Capture the cell that displays the provided text and extract its (X, Y) central coordinate. 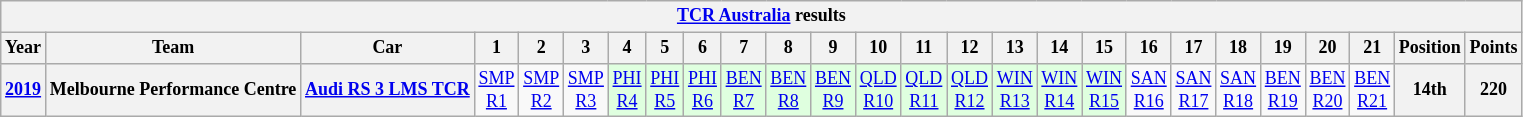
Points (1494, 48)
16 (1148, 48)
BENR9 (834, 90)
Audi RS 3 LMS TCR (388, 90)
17 (1194, 48)
10 (878, 48)
9 (834, 48)
8 (788, 48)
SMPR3 (586, 90)
QLDR12 (970, 90)
QLDR10 (878, 90)
BENR21 (1372, 90)
4 (627, 48)
TCR Australia results (762, 16)
5 (665, 48)
15 (1104, 48)
220 (1494, 90)
WINR15 (1104, 90)
WINR14 (1060, 90)
19 (1282, 48)
3 (586, 48)
1 (496, 48)
SANR18 (1238, 90)
13 (1014, 48)
QLDR11 (924, 90)
WINR13 (1014, 90)
SANR16 (1148, 90)
14th (1430, 90)
11 (924, 48)
Team (172, 48)
BENR7 (744, 90)
Position (1430, 48)
BENR8 (788, 90)
BENR20 (1328, 90)
12 (970, 48)
SMPR2 (542, 90)
18 (1238, 48)
Year (24, 48)
SANR17 (1194, 90)
2019 (24, 90)
20 (1328, 48)
Melbourne Performance Centre (172, 90)
21 (1372, 48)
PHIR5 (665, 90)
Car (388, 48)
BENR19 (1282, 90)
2 (542, 48)
14 (1060, 48)
PHIR6 (703, 90)
SMPR1 (496, 90)
PHIR4 (627, 90)
7 (744, 48)
6 (703, 48)
